Extract the (x, y) coordinate from the center of the cell holding the provided text.  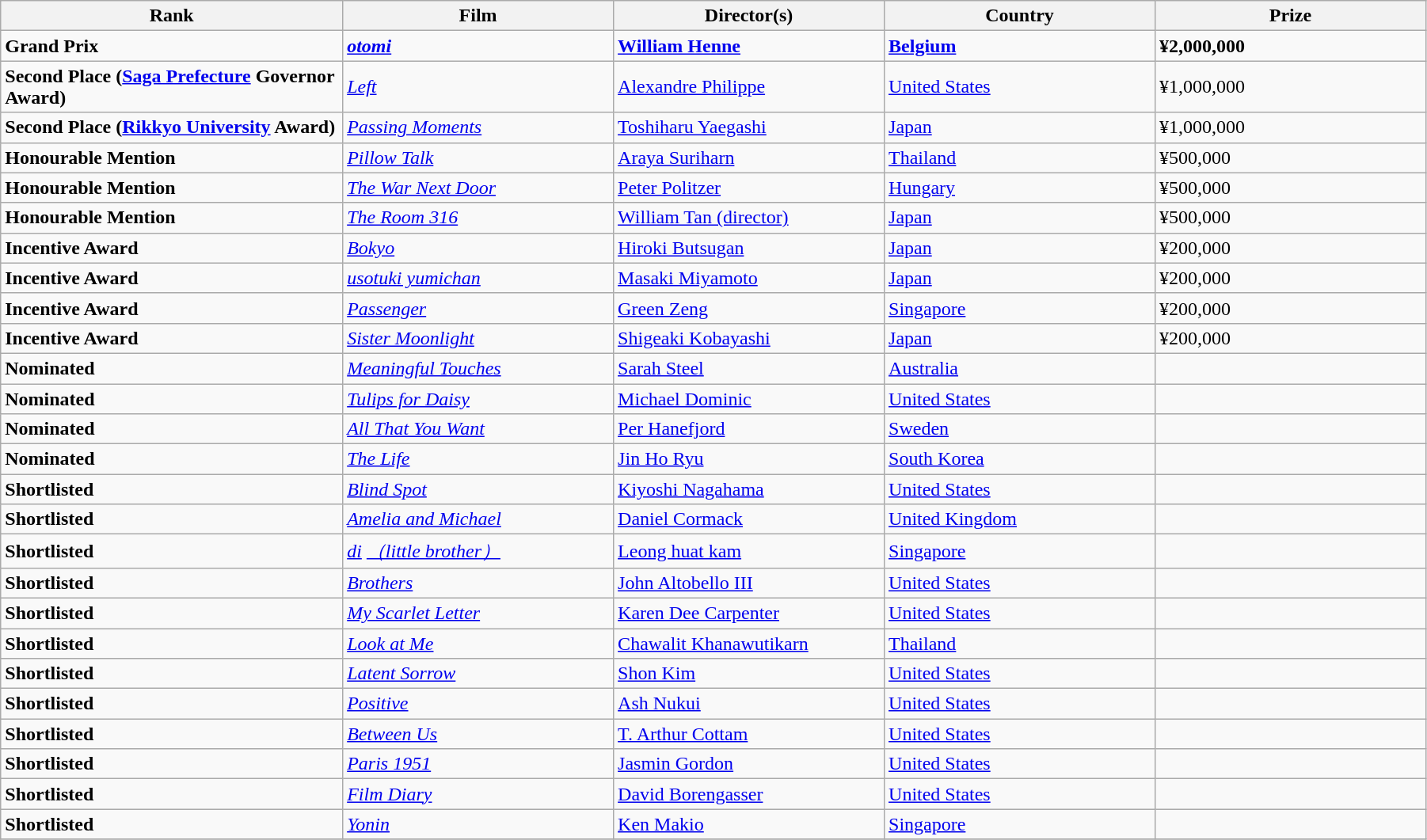
Positive (478, 704)
¥2,000,000 (1290, 46)
usotuki yumichan (478, 278)
Karen Dee Carpenter (749, 613)
di （little brother） (478, 551)
Tulips for Daisy (478, 398)
Blind Spot (478, 489)
United Kingdom (1020, 519)
Kiyoshi Nagahama (749, 489)
Leong huat kam (749, 551)
Meaningful Touches (478, 368)
Belgium (1020, 46)
Yonin (478, 824)
Chawalit Khanawutikarn (749, 644)
Passenger (478, 308)
Second Place (Rikkyo University Award) (172, 127)
otomi (478, 46)
Grand Prix (172, 46)
The War Next Door (478, 188)
Daniel Cormack (749, 519)
Michael Dominic (749, 398)
Hungary (1020, 188)
The Life (478, 459)
All That You Want (478, 429)
Latent Sorrow (478, 674)
Hiroki Butsugan (749, 248)
Left (478, 87)
Shon Kim (749, 674)
Bokyo (478, 248)
Per Hanefjord (749, 429)
William Tan (director) (749, 218)
Director(s) (749, 16)
Paris 1951 (478, 764)
Country (1020, 16)
Amelia and Michael (478, 519)
Second Place (Saga Prefecture Governor Award) (172, 87)
Between Us (478, 734)
Green Zeng (749, 308)
Brothers (478, 583)
Jasmin Gordon (749, 764)
Araya Suriharn (749, 158)
John Altobello III (749, 583)
Prize (1290, 16)
Pillow Talk (478, 158)
William Henne (749, 46)
Jin Ho Ryu (749, 459)
David Borengasser (749, 794)
Australia (1020, 368)
Rank (172, 16)
Toshiharu Yaegashi (749, 127)
Ash Nukui (749, 704)
South Korea (1020, 459)
Sarah Steel (749, 368)
T. Arthur Cottam (749, 734)
The Room 316 (478, 218)
Alexandre Philippe (749, 87)
Shigeaki Kobayashi (749, 338)
Sweden (1020, 429)
Peter Politzer (749, 188)
Sister Moonlight (478, 338)
My Scarlet Letter (478, 613)
Ken Makio (749, 824)
Look at Me (478, 644)
Film (478, 16)
Film Diary (478, 794)
Masaki Miyamoto (749, 278)
Passing Moments (478, 127)
